From the cell containing the given text, extract its center point as (X, Y) coordinate. 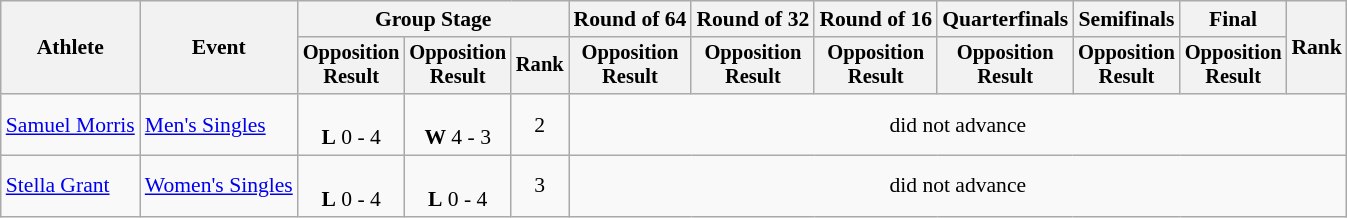
Round of 32 (752, 19)
Athlete (70, 48)
Men's Singles (219, 124)
Quarterfinals (1005, 19)
Stella Grant (70, 186)
Round of 16 (876, 19)
Event (219, 48)
Semifinals (1126, 19)
Final (1234, 19)
W 4 - 3 (458, 124)
Round of 64 (630, 19)
2 (540, 124)
3 (540, 186)
Women's Singles (219, 186)
Samuel Morris (70, 124)
Group Stage (434, 19)
